Return the [x, y] coordinate for the center point of the cell that contains the specified text.  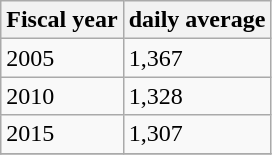
2005 [62, 58]
1,307 [197, 134]
1,367 [197, 58]
2015 [62, 134]
1,328 [197, 96]
Fiscal year [62, 20]
2010 [62, 96]
daily average [197, 20]
